For the text-containing cell, return its midpoint in (x, y) coordinate format. 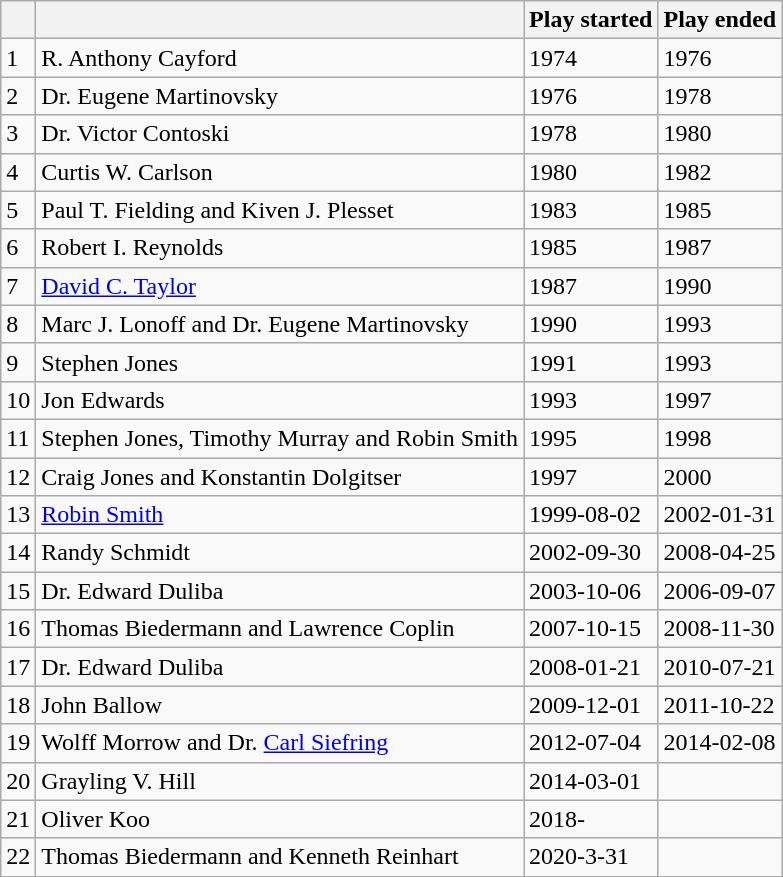
12 (18, 477)
Stephen Jones (280, 362)
6 (18, 248)
2008-04-25 (720, 553)
Marc J. Lonoff and Dr. Eugene Martinovsky (280, 324)
13 (18, 515)
2003-10-06 (591, 591)
Dr. Victor Contoski (280, 134)
15 (18, 591)
7 (18, 286)
2007-10-15 (591, 629)
John Ballow (280, 705)
Robin Smith (280, 515)
2010-07-21 (720, 667)
1999-08-02 (591, 515)
Robert I. Reynolds (280, 248)
2020-3-31 (591, 857)
2012-07-04 (591, 743)
Thomas Biedermann and Lawrence Coplin (280, 629)
8 (18, 324)
Wolff Morrow and Dr. Carl Siefring (280, 743)
1974 (591, 58)
R. Anthony Cayford (280, 58)
Randy Schmidt (280, 553)
1998 (720, 438)
16 (18, 629)
1991 (591, 362)
2014-03-01 (591, 781)
Jon Edwards (280, 400)
1 (18, 58)
3 (18, 134)
2002-09-30 (591, 553)
David C. Taylor (280, 286)
5 (18, 210)
2 (18, 96)
2006-09-07 (720, 591)
2008-01-21 (591, 667)
21 (18, 819)
Dr. Eugene Martinovsky (280, 96)
2002-01-31 (720, 515)
2011-10-22 (720, 705)
4 (18, 172)
17 (18, 667)
2009-12-01 (591, 705)
20 (18, 781)
Paul T. Fielding and Kiven J. Plesset (280, 210)
1982 (720, 172)
22 (18, 857)
14 (18, 553)
18 (18, 705)
11 (18, 438)
9 (18, 362)
2018- (591, 819)
Play ended (720, 20)
Grayling V. Hill (280, 781)
2014-02-08 (720, 743)
10 (18, 400)
2008-11-30 (720, 629)
1995 (591, 438)
2000 (720, 477)
1983 (591, 210)
Stephen Jones, Timothy Murray and Robin Smith (280, 438)
Craig Jones and Konstantin Dolgitser (280, 477)
Play started (591, 20)
Curtis W. Carlson (280, 172)
Thomas Biedermann and Kenneth Reinhart (280, 857)
19 (18, 743)
Oliver Koo (280, 819)
